Determine the (X, Y) coordinate at the center of the cell enclosing the given text.  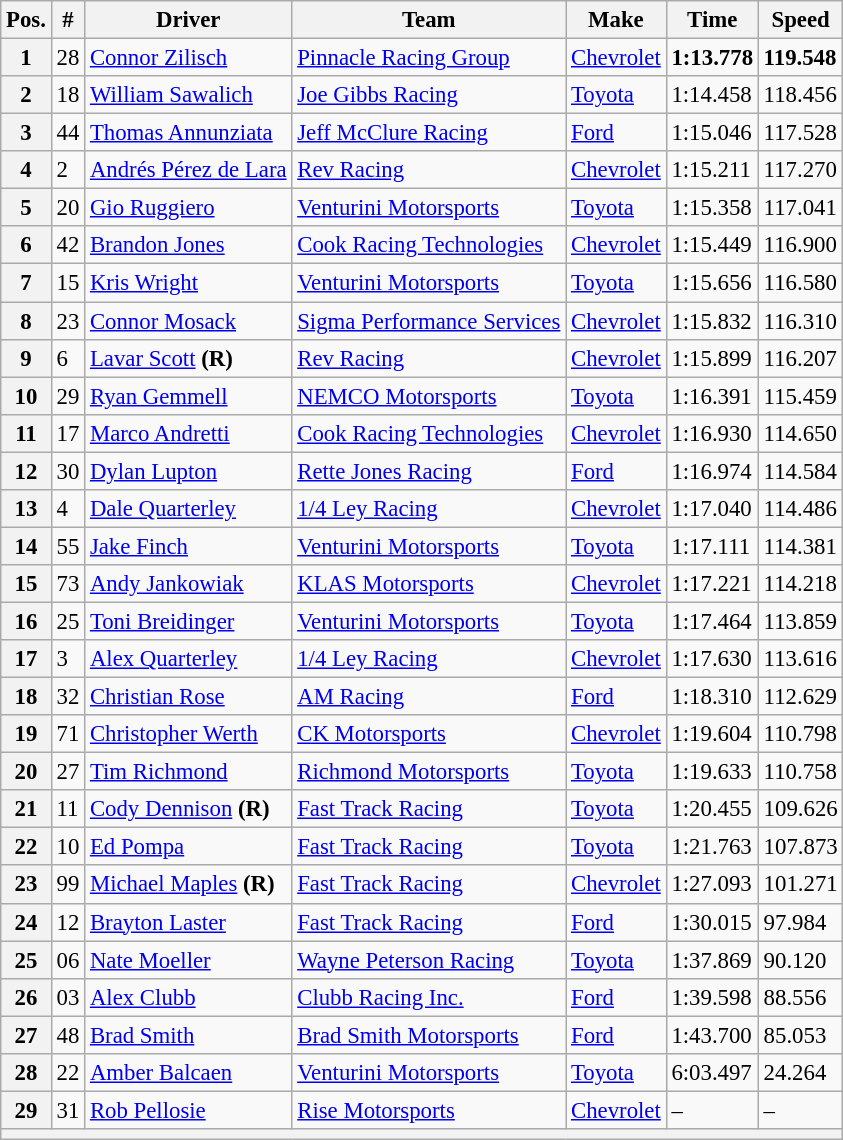
William Sawalich (188, 95)
110.798 (800, 734)
107.873 (800, 847)
Connor Zilisch (188, 58)
16 (26, 621)
115.459 (800, 396)
1:15.899 (712, 358)
1:15.832 (712, 321)
97.984 (800, 922)
Rob Pellosie (188, 1110)
Toni Breidinger (188, 621)
112.629 (800, 697)
1:15.211 (712, 170)
117.041 (800, 208)
116.207 (800, 358)
71 (68, 734)
1:13.778 (712, 58)
26 (26, 997)
KLAS Motorsports (429, 584)
119.548 (800, 58)
116.310 (800, 321)
Driver (188, 20)
1:19.633 (712, 772)
114.584 (800, 471)
Andy Jankowiak (188, 584)
1:27.093 (712, 885)
31 (68, 1110)
Clubb Racing Inc. (429, 997)
Christopher Werth (188, 734)
1:15.449 (712, 245)
Brayton Laster (188, 922)
1:15.656 (712, 283)
1:19.604 (712, 734)
116.580 (800, 283)
Joe Gibbs Racing (429, 95)
13 (26, 509)
113.616 (800, 659)
44 (68, 133)
109.626 (800, 809)
32 (68, 697)
117.528 (800, 133)
99 (68, 885)
Lavar Scott (R) (188, 358)
19 (26, 734)
CK Motorsports (429, 734)
Team (429, 20)
# (68, 20)
Dylan Lupton (188, 471)
06 (68, 960)
Wayne Peterson Racing (429, 960)
90.120 (800, 960)
114.381 (800, 546)
1:43.700 (712, 1035)
Thomas Annunziata (188, 133)
1:16.391 (712, 396)
24 (26, 922)
1:17.221 (712, 584)
NEMCO Motorsports (429, 396)
1:17.040 (712, 509)
14 (26, 546)
Jeff McClure Racing (429, 133)
1:17.464 (712, 621)
1:17.111 (712, 546)
1:37.869 (712, 960)
85.053 (800, 1035)
Ryan Gemmell (188, 396)
42 (68, 245)
1:15.046 (712, 133)
Andrés Pérez de Lara (188, 170)
24.264 (800, 1073)
9 (26, 358)
Brandon Jones (188, 245)
88.556 (800, 997)
113.859 (800, 621)
Richmond Motorsports (429, 772)
Make (616, 20)
AM Racing (429, 697)
8 (26, 321)
1 (26, 58)
Rise Motorsports (429, 1110)
Ed Pompa (188, 847)
Dale Quarterley (188, 509)
1:30.015 (712, 922)
6:03.497 (712, 1073)
Time (712, 20)
1:21.763 (712, 847)
73 (68, 584)
21 (26, 809)
03 (68, 997)
117.270 (800, 170)
110.758 (800, 772)
Speed (800, 20)
Rette Jones Racing (429, 471)
Jake Finch (188, 546)
5 (26, 208)
114.486 (800, 509)
48 (68, 1035)
55 (68, 546)
Christian Rose (188, 697)
Michael Maples (R) (188, 885)
Brad Smith Motorsports (429, 1035)
116.900 (800, 245)
1:15.358 (712, 208)
114.650 (800, 433)
114.218 (800, 584)
1:14.458 (712, 95)
1:20.455 (712, 809)
Alex Quarterley (188, 659)
101.271 (800, 885)
Nate Moeller (188, 960)
Gio Ruggiero (188, 208)
Alex Clubb (188, 997)
Tim Richmond (188, 772)
Brad Smith (188, 1035)
Connor Mosack (188, 321)
118.456 (800, 95)
Cody Dennison (R) (188, 809)
30 (68, 471)
Amber Balcaen (188, 1073)
Kris Wright (188, 283)
1:16.930 (712, 433)
Pos. (26, 20)
7 (26, 283)
1:16.974 (712, 471)
1:39.598 (712, 997)
Sigma Performance Services (429, 321)
Marco Andretti (188, 433)
Pinnacle Racing Group (429, 58)
1:18.310 (712, 697)
1:17.630 (712, 659)
